Identify which cell holds the provided text, then report its (x, y) central coordinate. 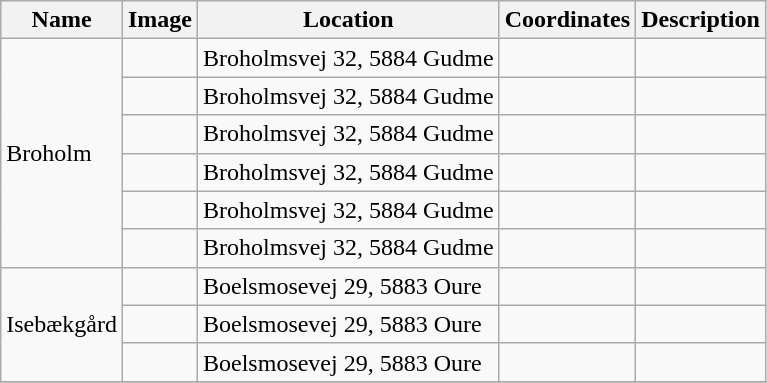
Description (701, 20)
Coordinates (567, 20)
Isebækgård (62, 324)
Name (62, 20)
Image (160, 20)
Broholm (62, 153)
Location (349, 20)
